Capture the cell that displays the provided text and extract its (X, Y) central coordinate. 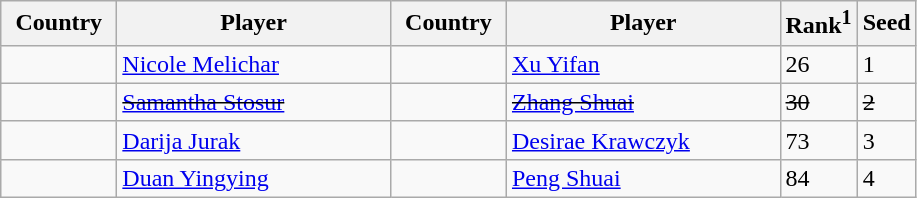
Peng Shuai (643, 178)
26 (818, 64)
Seed (886, 24)
84 (818, 178)
Xu Yifan (643, 64)
73 (818, 140)
Darija Jurak (254, 140)
Nicole Melichar (254, 64)
Duan Yingying (254, 178)
1 (886, 64)
2 (886, 102)
Zhang Shuai (643, 102)
Samantha Stosur (254, 102)
Rank1 (818, 24)
30 (818, 102)
Desirae Krawczyk (643, 140)
3 (886, 140)
4 (886, 178)
